Locate the cell with the specified text and output its (x, y) center coordinate. 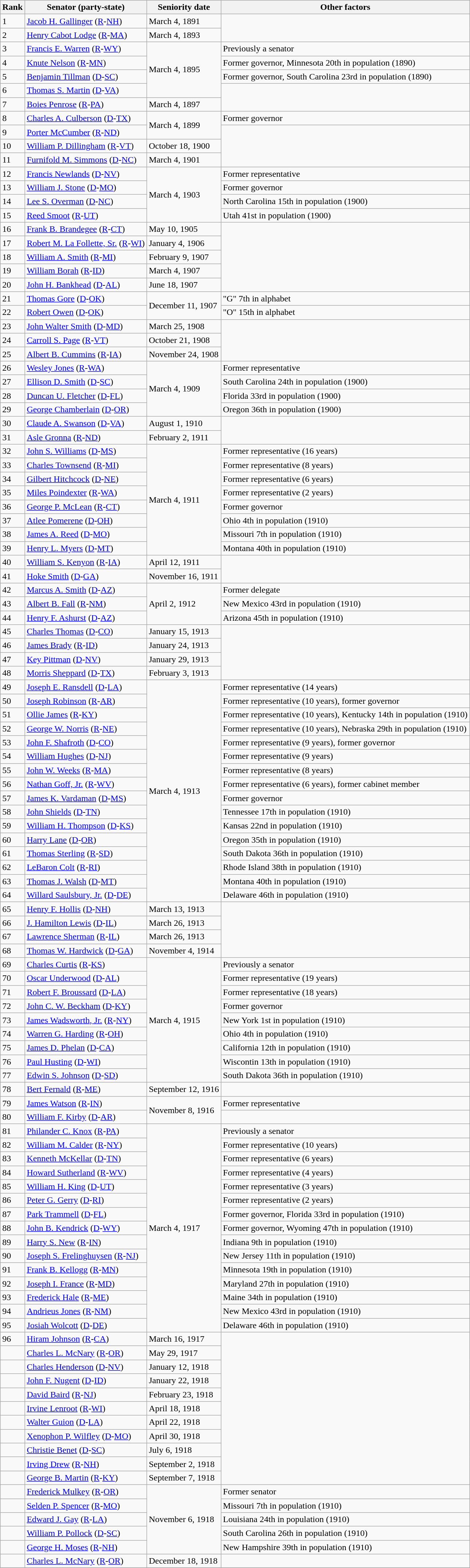
Former senator (345, 1491)
Frederick Mulkey (R-OR) (86, 1491)
Charles Thomas (D-CO) (86, 632)
65 (12, 909)
George Chamberlain (D-OR) (86, 410)
March 4, 1909 (184, 389)
April 30, 1918 (184, 1436)
12 (12, 174)
California 12th in population (1910) (345, 1048)
April 18, 1918 (184, 1408)
Francis Newlands (D-NV) (86, 174)
53 (12, 742)
15 (12, 215)
George H. Moses (R-NH) (86, 1547)
Former representative (10 years) (345, 1145)
William Borah (R-ID) (86, 271)
69 (12, 964)
Christie Benet (D-SC) (86, 1450)
82 (12, 1145)
William M. Calder (R-NY) (86, 1145)
Former representative (6 years), former cabinet member (345, 784)
Robert F. Broussard (D-LA) (86, 992)
September 7, 1918 (184, 1478)
Miles Poindexter (R-WA) (86, 493)
Henry Cabot Lodge (R-MA) (86, 35)
45 (12, 632)
Albert B. Fall (R-NM) (86, 604)
New Jersey 11th in population (1910) (345, 1256)
March 4, 1901 (184, 160)
63 (12, 881)
79 (12, 1103)
January 15, 1913 (184, 632)
October 21, 1908 (184, 340)
March 4, 1903 (184, 195)
Knute Nelson (R-MN) (86, 63)
8 (12, 118)
29 (12, 410)
Utah 41st in population (1900) (345, 215)
Former representative (16 years) (345, 451)
Philander C. Knox (R-PA) (86, 1131)
Charles A. Culberson (D-TX) (86, 118)
March 13, 1913 (184, 909)
88 (12, 1228)
"O" 15th in alphabet (345, 312)
3 (12, 49)
9 (12, 132)
March 4, 1917 (184, 1228)
40 (12, 562)
Maine 34th in population (1910) (345, 1298)
Warren G. Harding (R-OH) (86, 1034)
Frank B. Brandegee (R-CT) (86, 229)
Claude A. Swanson (D-VA) (86, 424)
Minnesota 19th in population (1910) (345, 1269)
John F. Shafroth (D-CO) (86, 742)
Former representative (18 years) (345, 992)
86 (12, 1200)
Louisiana 24th in population (1910) (345, 1520)
John Shields (D-TN) (86, 812)
20 (12, 285)
Former representative (14 years) (345, 687)
Edward J. Gay (R-LA) (86, 1520)
Charles Townsend (R-MI) (86, 465)
Benjamin Tillman (D-SC) (86, 77)
Charles Henderson (D-NV) (86, 1367)
4 (12, 63)
Former representative (10 years), Nebraska 29th in population (1910) (345, 729)
2 (12, 35)
March 16, 1917 (184, 1339)
Harry S. New (R-IN) (86, 1242)
John B. Kendrick (D-WY) (86, 1228)
April 2, 1912 (184, 604)
March 4, 1899 (184, 125)
89 (12, 1242)
Irvine Lenroot (R-WI) (86, 1408)
34 (12, 479)
February 3, 1913 (184, 673)
Albert B. Cummins (R-IA) (86, 354)
94 (12, 1311)
59 (12, 826)
18 (12, 257)
23 (12, 326)
32 (12, 451)
James Watson (R-IN) (86, 1103)
Robert M. La Follette, Sr. (R-WI) (86, 243)
Furnifold M. Simmons (D-NC) (86, 160)
Other factors (345, 7)
William Hughes (D-NJ) (86, 756)
Asle Gronna (R-ND) (86, 437)
26 (12, 368)
Former representative (10 years), Kentucky 14th in population (1910) (345, 715)
61 (12, 854)
Ellison D. Smith (D-SC) (86, 382)
Henry F. Hollis (D-NH) (86, 909)
James Brady (R-ID) (86, 645)
24 (12, 340)
Bert Fernald (R-ME) (86, 1089)
February 9, 1907 (184, 257)
13 (12, 188)
North Carolina 15th in population (1900) (345, 202)
William P. Pollock (D-SC) (86, 1533)
37 (12, 520)
73 (12, 1020)
Florida 33rd in population (1900) (345, 395)
75 (12, 1048)
April 22, 1918 (184, 1422)
Thomas S. Martin (D-VA) (86, 90)
Carroll S. Page (R-VT) (86, 340)
90 (12, 1256)
Former governor, Florida 33rd in population (1910) (345, 1214)
Hoke Smith (D-GA) (86, 576)
16 (12, 229)
Arizona 45th in population (1910) (345, 618)
Indiana 9th in population (1910) (345, 1242)
November 16, 1911 (184, 576)
5 (12, 77)
Walter Guion (D-LA) (86, 1422)
87 (12, 1214)
85 (12, 1186)
January 12, 1918 (184, 1367)
92 (12, 1283)
35 (12, 493)
Oregon 36th in population (1900) (345, 410)
28 (12, 395)
Francis E. Warren (R-WY) (86, 49)
Morris Sheppard (D-TX) (86, 673)
Lee S. Overman (D-NC) (86, 202)
Harry Lane (D-OR) (86, 839)
50 (12, 701)
57 (12, 798)
10 (12, 146)
William H. Thompson (D-KS) (86, 826)
83 (12, 1159)
April 12, 1911 (184, 562)
68 (12, 951)
March 4, 1891 (184, 21)
Henry F. Ashurst (D-AZ) (86, 618)
Former representative (3 years) (345, 1186)
51 (12, 715)
72 (12, 1006)
Joseph I. France (R-MD) (86, 1283)
Former representative (10 years), former governor (345, 701)
William J. Stone (D-MO) (86, 188)
66 (12, 923)
Former governor, Wyoming 47th in population (1910) (345, 1228)
March 4, 1893 (184, 35)
William P. Dillingham (R-VT) (86, 146)
Joseph S. Frelinghuysen (R-NJ) (86, 1256)
Thomas Sterling (R-SD) (86, 854)
James D. Phelan (D-CA) (86, 1048)
Joseph Robinson (R-AR) (86, 701)
Xenophon P. Wilfley (D-MO) (86, 1436)
John W. Weeks (R-MA) (86, 770)
South Carolina 24th in population (1900) (345, 382)
95 (12, 1325)
Andrieus Jones (R-NM) (86, 1311)
Key Pittman (D-NV) (86, 659)
Henry L. Myers (D-MT) (86, 548)
Howard Sutherland (R-WV) (86, 1173)
Willard Saulsbury, Jr. (D-DE) (86, 895)
John S. Williams (D-MS) (86, 451)
80 (12, 1117)
74 (12, 1034)
1 (12, 21)
41 (12, 576)
7 (12, 104)
47 (12, 659)
Ollie James (R-KY) (86, 715)
Rank (12, 7)
21 (12, 299)
84 (12, 1173)
Seniority date (184, 7)
Frederick Hale (R-ME) (86, 1298)
Porter McCumber (R-ND) (86, 132)
George W. Norris (R-NE) (86, 729)
62 (12, 867)
Wesley Jones (R-WA) (86, 368)
46 (12, 645)
March 4, 1913 (184, 791)
93 (12, 1298)
June 18, 1907 (184, 285)
David Baird (R-NJ) (86, 1395)
Josiah Wolcott (D-DE) (86, 1325)
January 24, 1913 (184, 645)
42 (12, 590)
Senator (party-state) (86, 7)
76 (12, 1062)
May 29, 1917 (184, 1353)
64 (12, 895)
March 4, 1907 (184, 271)
John H. Bankhead (D-AL) (86, 285)
22 (12, 312)
54 (12, 756)
Former representative (19 years) (345, 978)
43 (12, 604)
Former representative (9 years) (345, 756)
Peter G. Gerry (D-RI) (86, 1200)
27 (12, 382)
James Wadsworth, Jr. (R-NY) (86, 1020)
LeBaron Colt (R-RI) (86, 867)
48 (12, 673)
March 4, 1911 (184, 500)
Former governor, South Carolina 23rd in population (1890) (345, 77)
William S. Kenyon (R-IA) (86, 562)
Duncan U. Fletcher (D-FL) (86, 395)
J. Hamilton Lewis (D-IL) (86, 923)
William F. Kirby (D-AR) (86, 1117)
November 4, 1914 (184, 951)
44 (12, 618)
March 4, 1895 (184, 70)
11 (12, 160)
August 1, 1910 (184, 424)
19 (12, 271)
George B. Martin (R-KY) (86, 1478)
July 6, 1918 (184, 1450)
Nathan Goff, Jr. (R-WV) (86, 784)
Edwin S. Johnson (D-SD) (86, 1076)
Former representative (9 years), former governor (345, 742)
Frank B. Kellogg (R-MN) (86, 1269)
"G" 7th in alphabet (345, 299)
March 25, 1908 (184, 326)
Charles Curtis (R-KS) (86, 964)
49 (12, 687)
Rhode Island 38th in population (1910) (345, 867)
14 (12, 202)
Park Trammell (D-FL) (86, 1214)
71 (12, 992)
January 22, 1918 (184, 1381)
Joseph E. Ransdell (D-LA) (86, 687)
Hiram Johnson (R-CA) (86, 1339)
Paul Husting (D-WI) (86, 1062)
81 (12, 1131)
60 (12, 839)
May 10, 1905 (184, 229)
March 4, 1897 (184, 104)
Robert Owen (D-OK) (86, 312)
James A. Reed (D-MO) (86, 534)
December 18, 1918 (184, 1561)
56 (12, 784)
33 (12, 465)
96 (12, 1339)
Former governor, Minnesota 20th in population (1890) (345, 63)
September 2, 1918 (184, 1464)
Thomas J. Walsh (D-MT) (86, 881)
September 12, 1916 (184, 1089)
November 6, 1918 (184, 1519)
November 24, 1908 (184, 354)
30 (12, 424)
October 18, 1900 (184, 146)
Reed Smoot (R-UT) (86, 215)
77 (12, 1076)
91 (12, 1269)
36 (12, 507)
Jacob H. Gallinger (R-NH) (86, 21)
New York 1st in population (1910) (345, 1020)
Wiscontin 13th in population (1910) (345, 1062)
Maryland 27th in population (1910) (345, 1283)
39 (12, 548)
South Carolina 26th in population (1910) (345, 1533)
January 29, 1913 (184, 659)
February 23, 1918 (184, 1395)
Oregon 35th in population (1910) (345, 839)
John Walter Smith (D-MD) (86, 326)
Gilbert Hitchcock (D-NE) (86, 479)
March 4, 1915 (184, 1020)
John C. W. Beckham (D-KY) (86, 1006)
Atlee Pomerene (D-OH) (86, 520)
25 (12, 354)
Irving Drew (R-NH) (86, 1464)
James K. Vardaman (D-MS) (86, 798)
Thomas Gore (D-OK) (86, 299)
70 (12, 978)
Kenneth McKellar (D-TN) (86, 1159)
Lawrence Sherman (R-IL) (86, 937)
December 11, 1907 (184, 305)
New Hampshire 39th in population (1910) (345, 1547)
William A. Smith (R-MI) (86, 257)
55 (12, 770)
George P. McLean (R-CT) (86, 507)
John F. Nugent (D-ID) (86, 1381)
January 4, 1906 (184, 243)
Thomas W. Hardwick (D-GA) (86, 951)
William H. King (D-UT) (86, 1186)
6 (12, 90)
Former representative (4 years) (345, 1173)
February 2, 1911 (184, 437)
17 (12, 243)
Kansas 22nd in population (1910) (345, 826)
Marcus A. Smith (D-AZ) (86, 590)
31 (12, 437)
Tennessee 17th in population (1910) (345, 812)
38 (12, 534)
Oscar Underwood (D-AL) (86, 978)
78 (12, 1089)
Selden P. Spencer (R-MO) (86, 1506)
67 (12, 937)
November 8, 1916 (184, 1110)
58 (12, 812)
Boies Penrose (R-PA) (86, 104)
Former delegate (345, 590)
52 (12, 729)
